Locate the cell with the specified text and output its [X, Y] center coordinate. 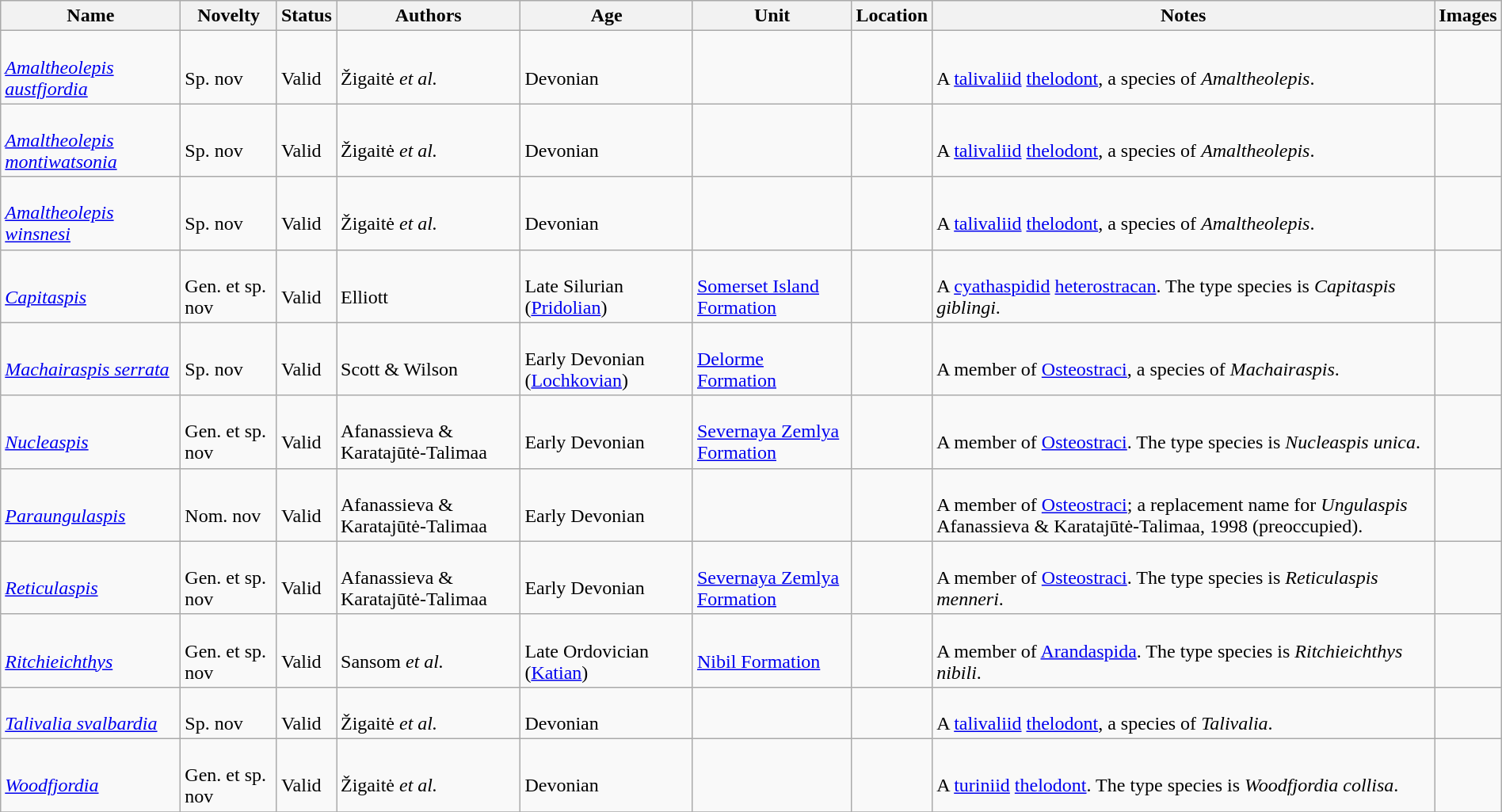
Amaltheolepis montiwatsonia [90, 140]
Nom. nov [229, 505]
A turiniid thelodont. The type species is Woodfjordia collisa. [1184, 775]
Nucleaspis [90, 432]
Novelty [229, 16]
Unit [772, 16]
A talivaliid thelodont, a species of Talivalia. [1184, 713]
Sansom et al. [428, 650]
Ritchieichthys [90, 650]
Age [607, 16]
Late Silurian (Pridolian) [607, 286]
A member of Osteostraci; a replacement name for Ungulaspis Afanassieva & Karatajūtė-Talimaa, 1998 (preoccupied). [1184, 505]
Images [1468, 16]
A member of Arandaspida. The type species is Ritchieichthys nibili. [1184, 650]
Amaltheolepis austfjordia [90, 67]
A member of Osteostraci. The type species is Reticulaspis menneri. [1184, 578]
Amaltheolepis winsnesi [90, 213]
Elliott [428, 286]
Late Ordovician (Katian) [607, 650]
A member of Osteostraci. The type species is Nucleaspis unica. [1184, 432]
Location [892, 16]
Machairaspis serrata [90, 359]
Authors [428, 16]
A cyathaspidid heterostracan. The type species is Capitaspis giblingi. [1184, 286]
Scott & Wilson [428, 359]
Nibil Formation [772, 650]
Somerset Island Formation [772, 286]
Reticulaspis [90, 578]
Talivalia svalbardia [90, 713]
Notes [1184, 16]
Status [306, 16]
Paraungulaspis [90, 505]
Woodfjordia [90, 775]
Capitaspis [90, 286]
Delorme Formation [772, 359]
Name [90, 16]
Early Devonian (Lochkovian) [607, 359]
A member of Osteostraci, a species of Machairaspis. [1184, 359]
